Extract the [x, y] coordinate from the center of the cell holding the provided text.  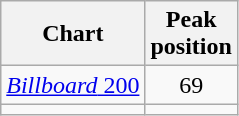
Chart [73, 34]
Billboard 200 [73, 85]
69 [191, 85]
Peakposition [191, 34]
